Scan for the cell matching the given text and deliver its (X, Y) coordinate at center. 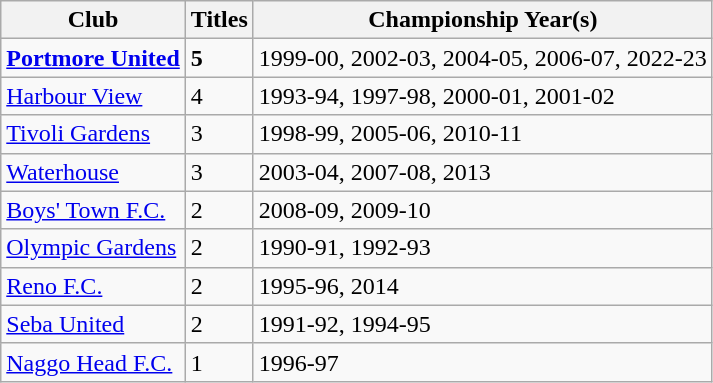
Club (94, 20)
1995-96, 2014 (482, 286)
1993-94, 1997-98, 2000-01, 2001-02 (482, 96)
1996-97 (482, 362)
1999-00, 2002-03, 2004-05, 2006-07, 2022-23 (482, 58)
Titles (219, 20)
Championship Year(s) (482, 20)
Seba United (94, 324)
2003-04, 2007-08, 2013 (482, 172)
Portmore United (94, 58)
Boys' Town F.C. (94, 210)
Waterhouse (94, 172)
1991-92, 1994-95 (482, 324)
Olympic Gardens (94, 248)
Reno F.C. (94, 286)
1998-99, 2005-06, 2010-11 (482, 134)
1990-91, 1992-93 (482, 248)
4 (219, 96)
Harbour View (94, 96)
Naggo Head F.C. (94, 362)
1 (219, 362)
5 (219, 58)
2008-09, 2009-10 (482, 210)
Tivoli Gardens (94, 134)
